Provide the (x, y) coordinate of the cell's center where the given text is located.  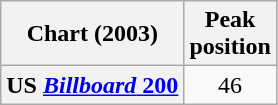
46 (230, 85)
Peakposition (230, 34)
US Billboard 200 (92, 85)
Chart (2003) (92, 34)
